Extract the (X, Y) coordinate from the center of the cell holding the provided text.  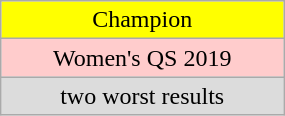
Women's QS 2019 (142, 58)
Champion (142, 20)
two worst results (142, 96)
